Capture the cell that displays the provided text and extract its [X, Y] central coordinate. 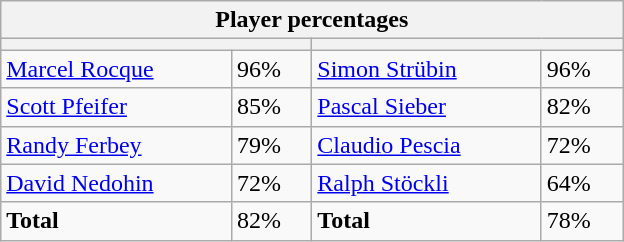
Claudio Pescia [426, 145]
64% [582, 183]
78% [582, 221]
Pascal Sieber [426, 107]
Player percentages [312, 20]
Simon Strübin [426, 69]
79% [272, 145]
Marcel Rocque [116, 69]
David Nedohin [116, 183]
Scott Pfeifer [116, 107]
Randy Ferbey [116, 145]
Ralph Stöckli [426, 183]
85% [272, 107]
